Find where the given text appears and provide that cell's center as [X, Y] coordinate. 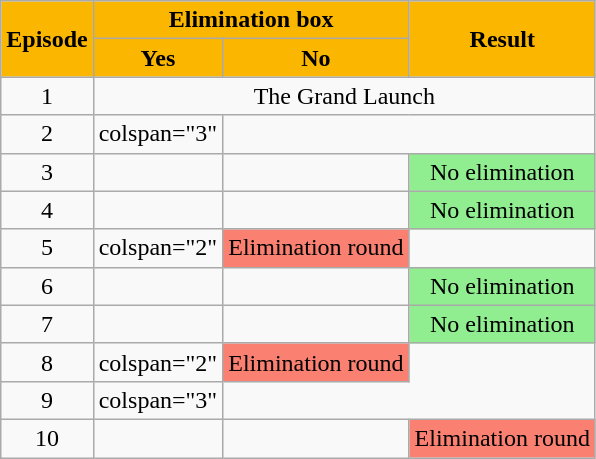
10 [47, 438]
3 [47, 172]
6 [47, 286]
8 [47, 362]
The Grand Launch [344, 96]
Elimination box [251, 20]
4 [47, 210]
Episode [47, 39]
9 [47, 400]
1 [47, 96]
2 [47, 134]
Yes [158, 58]
No [316, 58]
Result [502, 39]
5 [47, 248]
7 [47, 324]
